Provide the [x, y] coordinate of the cell's center where the given text is located.  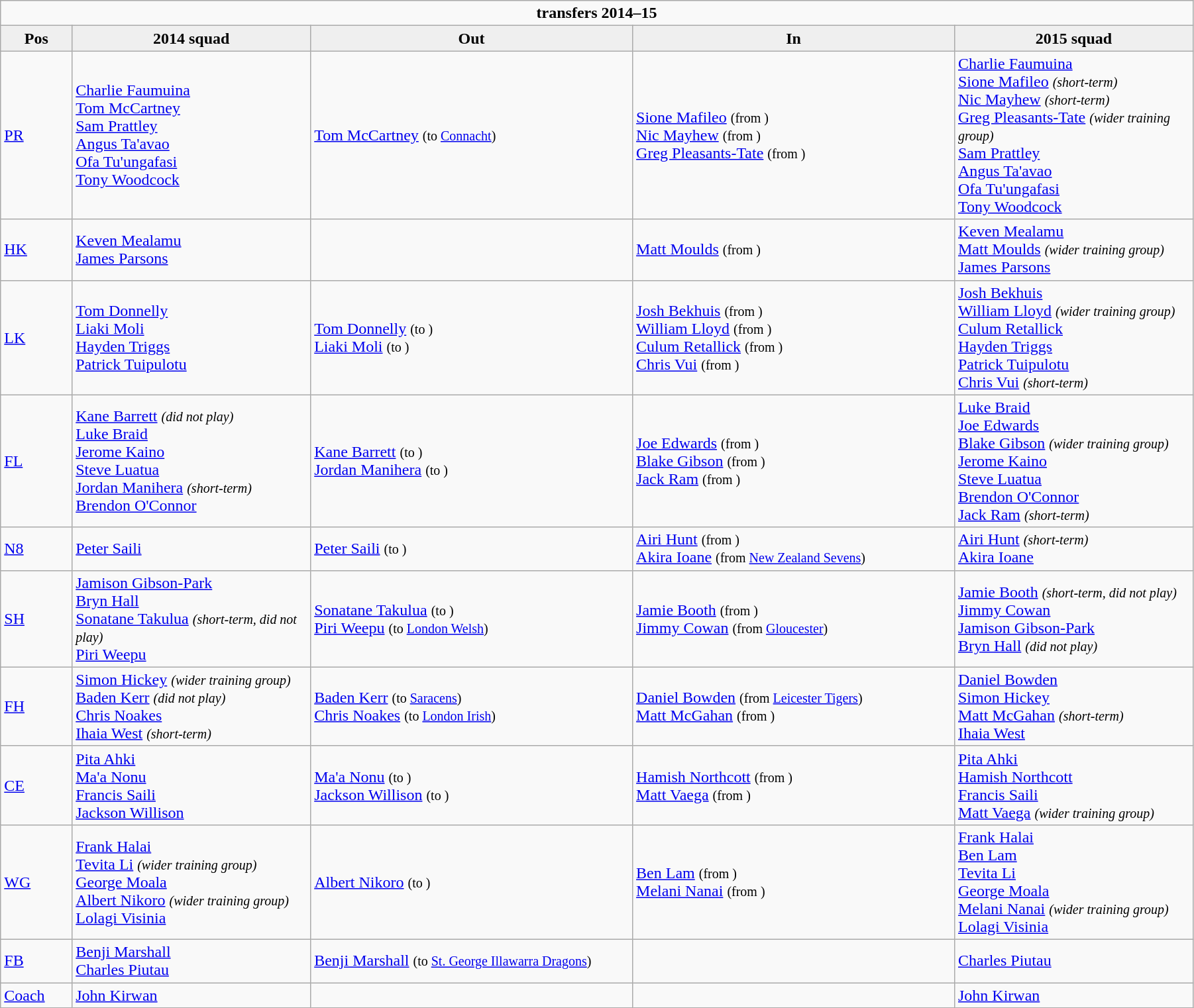
Frank HalaiBen LamTevita LiGeorge MoalaMelani Nanai (wider training group)Lolagi Visinia [1073, 882]
Pos [36, 38]
Sonatane Takulua (to ) Piri Weepu (to London Welsh) [472, 619]
Coach [36, 995]
FB [36, 960]
Tom Donnelly (to ) Liaki Moli (to ) [472, 338]
Tom DonnellyLiaki MoliHayden TriggsPatrick Tuipulotu [191, 338]
Keven MealamuJames Parsons [191, 250]
SH [36, 619]
Josh Bekhuis (from ) William Lloyd (from ) Culum Retallick (from ) Chris Vui (from ) [794, 338]
transfers 2014–15 [597, 13]
Keven MealamuMatt Moulds (wider training group)James Parsons [1073, 250]
Jamison Gibson-ParkBryn HallSonatane Takulua (short-term, did not play)Piri Weepu [191, 619]
Frank HalaiTevita Li (wider training group)George MoalaAlbert Nikoro (wider training group)Lolagi Visinia [191, 882]
Kane Barrett (to ) Jordan Manihera (to ) [472, 461]
Ben Lam (from ) Melani Nanai (from ) [794, 882]
2015 squad [1073, 38]
CE [36, 785]
N8 [36, 548]
Charlie FaumuinaTom McCartneySam PrattleyAngus Ta'avaoOfa Tu'ungafasiTony Woodcock [191, 135]
Kane Barrett (did not play)Luke BraidJerome KainoSteve LuatuaJordan Manihera (short-term)Brendon O'Connor [191, 461]
Charles Piutau [1073, 960]
Benji MarshallCharles Piutau [191, 960]
FH [36, 706]
Simon Hickey (wider training group)Baden Kerr (did not play)Chris NoakesIhaia West (short-term) [191, 706]
Ma'a Nonu (to ) Jackson Willison (to ) [472, 785]
Peter Saili [191, 548]
Daniel BowdenSimon HickeyMatt McGahan (short-term)Ihaia West [1073, 706]
Out [472, 38]
Josh BekhuisWilliam Lloyd (wider training group)Culum RetallickHayden TriggsPatrick TuipulotuChris Vui (short-term) [1073, 338]
WG [36, 882]
Sione Mafileo (from ) Nic Mayhew (from ) Greg Pleasants-Tate (from ) [794, 135]
PR [36, 135]
FL [36, 461]
LK [36, 338]
Pita AhkiHamish NorthcottFrancis SailiMatt Vaega (wider training group) [1073, 785]
Hamish Northcott (from ) Matt Vaega (from ) [794, 785]
Matt Moulds (from ) [794, 250]
Baden Kerr (to Saracens) Chris Noakes (to London Irish) [472, 706]
2014 squad [191, 38]
Jamie Booth (from ) Jimmy Cowan (from Gloucester) [794, 619]
Benji Marshall (to St. George Illawarra Dragons) [472, 960]
Airi Hunt (from ) Akira Ioane (from New Zealand Sevens) [794, 548]
HK [36, 250]
Daniel Bowden (from Leicester Tigers) Matt McGahan (from ) [794, 706]
Joe Edwards (from ) Blake Gibson (from ) Jack Ram (from ) [794, 461]
Airi Hunt (short-term)Akira Ioane [1073, 548]
Albert Nikoro (to ) [472, 882]
In [794, 38]
Tom McCartney (to Connacht) [472, 135]
Peter Saili (to ) [472, 548]
Pita AhkiMa'a NonuFrancis SailiJackson Willison [191, 785]
Luke BraidJoe EdwardsBlake Gibson (wider training group)Jerome KainoSteve LuatuaBrendon O'ConnorJack Ram (short-term) [1073, 461]
Jamie Booth (short-term, did not play)Jimmy CowanJamison Gibson-ParkBryn Hall (did not play) [1073, 619]
